Output the (X, Y) coordinate of the center of the cell containing the given text.  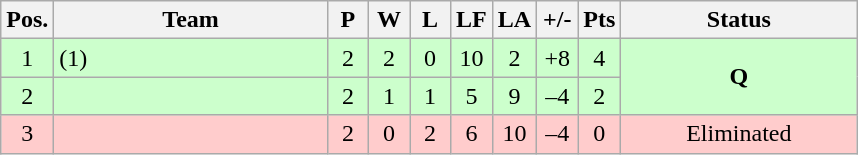
W (388, 20)
+8 (558, 58)
6 (472, 134)
3 (28, 134)
Pts (600, 20)
L (430, 20)
+/- (558, 20)
Q (739, 77)
5 (472, 96)
Eliminated (739, 134)
Pos. (28, 20)
LF (472, 20)
Team (191, 20)
Status (739, 20)
(1) (191, 58)
4 (600, 58)
LA (514, 20)
9 (514, 96)
P (348, 20)
